Scan for the cell matching the given text and deliver its [X, Y] coordinate at center. 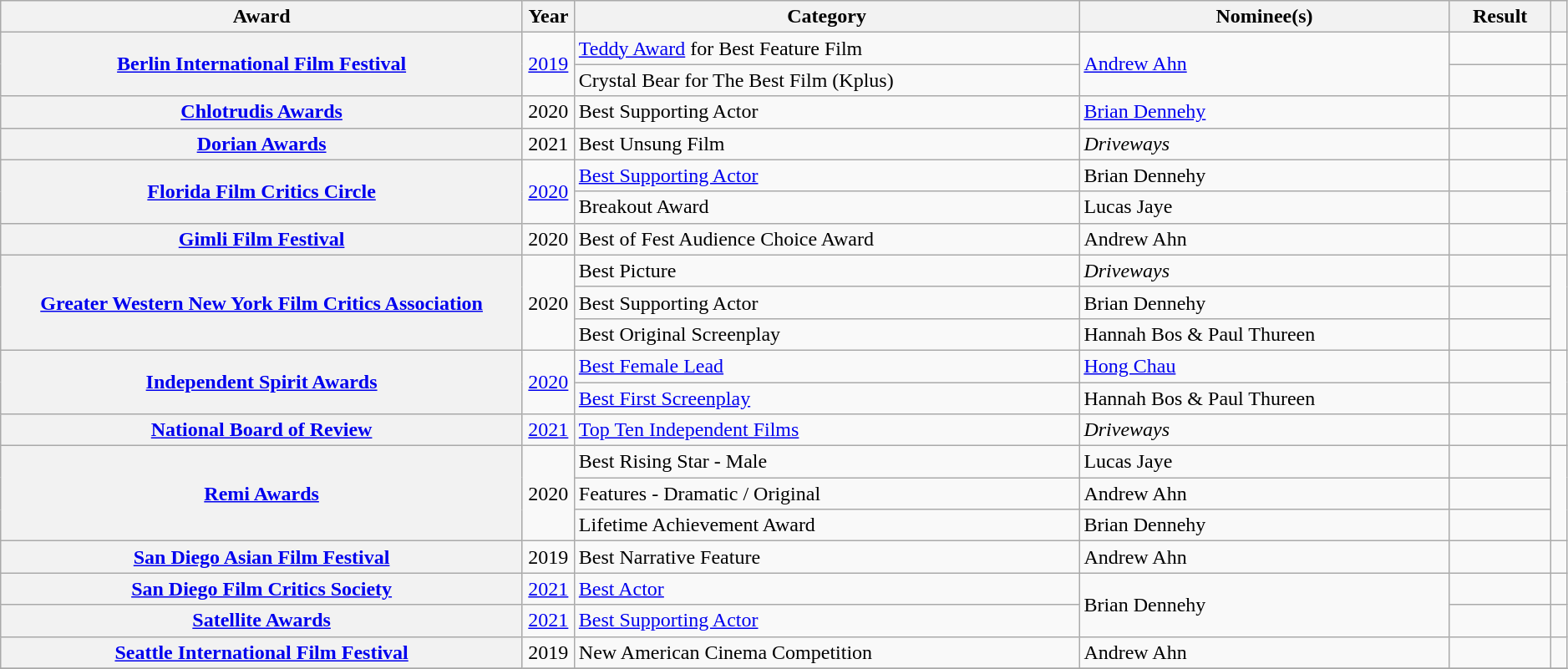
Best Narrative Feature [827, 557]
Best Rising Star - Male [827, 462]
San Diego Asian Film Festival [262, 557]
New American Cinema Competition [827, 652]
Lifetime Achievement Award [827, 525]
Best of Fest Audience Choice Award [827, 239]
Florida Film Critics Circle [262, 191]
Berlin International Film Festival [262, 64]
Best Female Lead [827, 366]
Features - Dramatic / Original [827, 494]
San Diego Film Critics Society [262, 589]
Best Original Screenplay [827, 334]
Best First Screenplay [827, 398]
Satellite Awards [262, 621]
Gimli Film Festival [262, 239]
Chlotrudis Awards [262, 112]
Year [548, 17]
Seattle International Film Festival [262, 652]
Greater Western New York Film Critics Association [262, 302]
Nominee(s) [1265, 17]
National Board of Review [262, 430]
Top Ten Independent Films [827, 430]
Crystal Bear for The Best Film (Kplus) [827, 80]
Best Actor [827, 589]
Remi Awards [262, 494]
Independent Spirit Awards [262, 382]
Best Unsung Film [827, 144]
Dorian Awards [262, 144]
Award [262, 17]
Breakout Award [827, 207]
Best Picture [827, 271]
Teddy Award for Best Feature Film [827, 48]
Hong Chau [1265, 366]
Category [827, 17]
Result [1500, 17]
